Detect which cell encompasses the target text, then output its (X, Y) center coordinate. 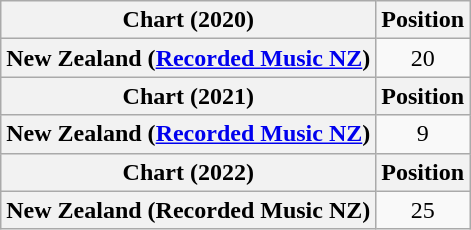
Chart (2022) (188, 172)
Chart (2021) (188, 96)
25 (423, 210)
Chart (2020) (188, 20)
9 (423, 134)
20 (423, 58)
